Capture the cell that displays the provided text and extract its [X, Y] central coordinate. 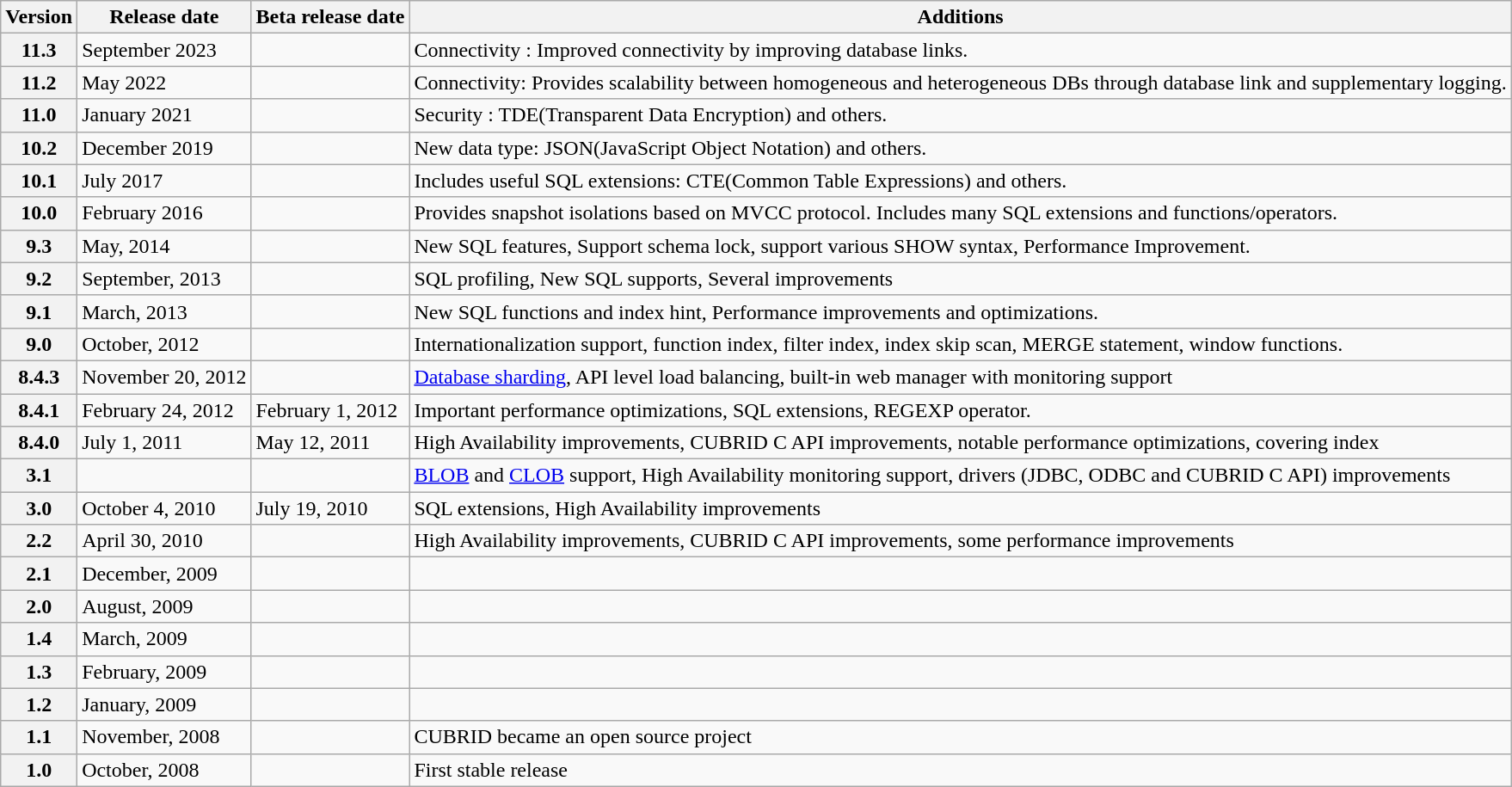
October, 2008 [164, 770]
8.4.0 [40, 443]
January 2021 [164, 115]
High Availability improvements, CUBRID C API improvements, some performance improvements [960, 541]
August, 2009 [164, 606]
First stable release [960, 770]
10.1 [40, 181]
February 24, 2012 [164, 410]
1.1 [40, 737]
Important performance optimizations, SQL extensions, REGEXP operator. [960, 410]
February, 2009 [164, 672]
February 2016 [164, 213]
Provides snapshot isolations based on MVCC protocol. Includes many SQL extensions and functions/operators. [960, 213]
July 19, 2010 [330, 508]
2.0 [40, 606]
1.0 [40, 770]
11.2 [40, 83]
11.0 [40, 115]
October, 2012 [164, 344]
1.4 [40, 639]
SQL profiling, New SQL supports, Several improvements [960, 279]
April 30, 2010 [164, 541]
November 20, 2012 [164, 377]
2.2 [40, 541]
Additions [960, 17]
Internationalization support, function index, filter index, index skip scan, MERGE statement, window functions. [960, 344]
SQL extensions, High Availability improvements [960, 508]
November, 2008 [164, 737]
May 2022 [164, 83]
Includes useful SQL extensions: CTE(Common Table Expressions) and others. [960, 181]
9.0 [40, 344]
3.0 [40, 508]
July 2017 [164, 181]
1.3 [40, 672]
10.0 [40, 213]
9.2 [40, 279]
10.2 [40, 148]
8.4.1 [40, 410]
3.1 [40, 476]
New data type: JSON(JavaScript Object Notation) and others. [960, 148]
9.1 [40, 311]
8.4.3 [40, 377]
Version [40, 17]
September 2023 [164, 50]
New SQL functions and index hint, Performance improvements and optimizations. [960, 311]
New SQL features, Support schema lock, support various SHOW syntax, Performance Improvement. [960, 246]
9.3 [40, 246]
2.1 [40, 574]
May 12, 2011 [330, 443]
February 1, 2012 [330, 410]
Database sharding, API level load balancing, built-in web manager with monitoring support [960, 377]
March, 2013 [164, 311]
Security : TDE(Transparent Data Encryption) and others. [960, 115]
October 4, 2010 [164, 508]
11.3 [40, 50]
CUBRID became an open source project [960, 737]
December, 2009 [164, 574]
Release date [164, 17]
January, 2009 [164, 704]
May, 2014 [164, 246]
March, 2009 [164, 639]
Connectivity: Provides scalability between homogeneous and heterogeneous DBs through database link and supplementary logging. [960, 83]
BLOB and CLOB support, High Availability monitoring support, drivers (JDBC, ODBC and CUBRID C API) improvements [960, 476]
Connectivity : Improved connectivity by improving database links. [960, 50]
High Availability improvements, CUBRID C API improvements, notable performance optimizations, covering index [960, 443]
1.2 [40, 704]
December 2019 [164, 148]
July 1, 2011 [164, 443]
September, 2013 [164, 279]
Beta release date [330, 17]
